Provide the [x, y] coordinate of the cell's center where the given text is located.  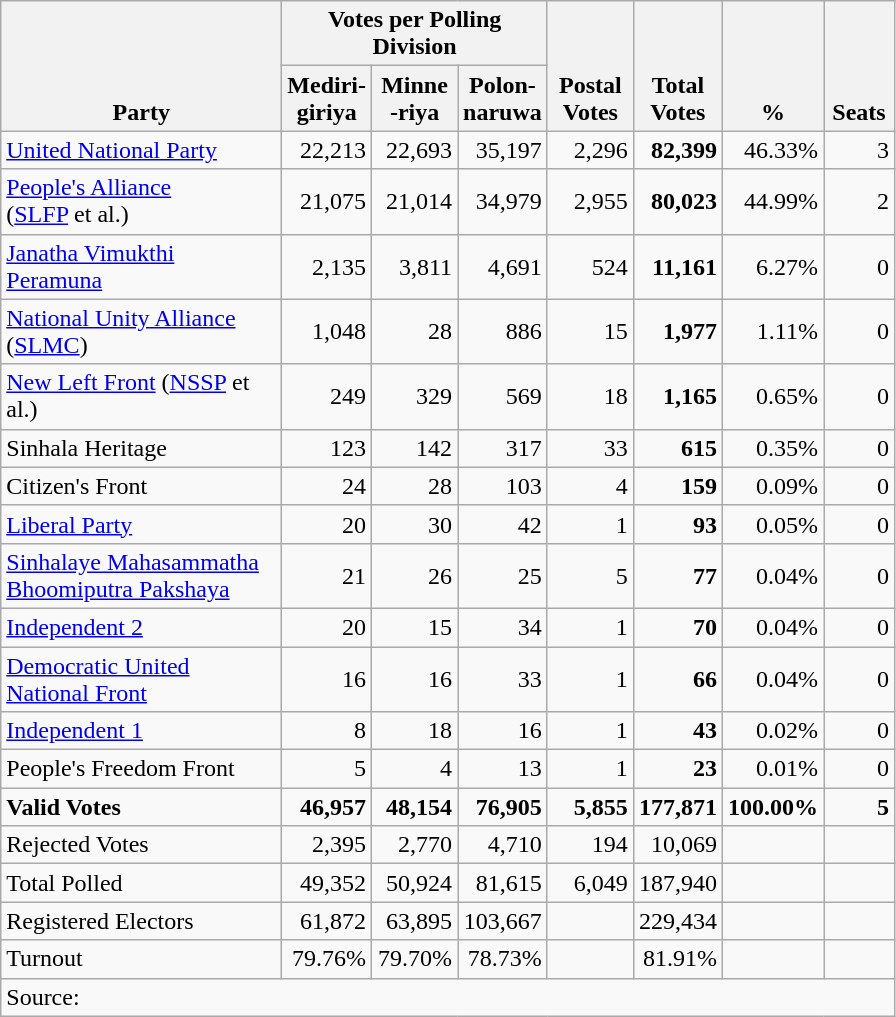
Seats [860, 66]
103 [503, 486]
142 [415, 448]
1,048 [327, 332]
0.09% [772, 486]
1,977 [678, 332]
Liberal Party [142, 524]
% [772, 66]
886 [503, 332]
46,957 [327, 807]
569 [503, 396]
0.65% [772, 396]
66 [678, 678]
249 [327, 396]
22,213 [327, 150]
229,434 [678, 921]
317 [503, 448]
2,395 [327, 845]
615 [678, 448]
Janatha Vimukthi Peramuna [142, 266]
6,049 [590, 883]
Minne-riya [415, 98]
0.01% [772, 769]
Democratic United National Front [142, 678]
123 [327, 448]
81,615 [503, 883]
159 [678, 486]
93 [678, 524]
24 [327, 486]
Rejected Votes [142, 845]
50,924 [415, 883]
82,399 [678, 150]
81.91% [678, 959]
25 [503, 576]
8 [327, 731]
2,770 [415, 845]
42 [503, 524]
26 [415, 576]
61,872 [327, 921]
3 [860, 150]
Sinhalaye Mahasammatha Bhoomiputra Pakshaya [142, 576]
34 [503, 627]
Total Votes [678, 66]
23 [678, 769]
Votes per Polling Division [415, 34]
Total Polled [142, 883]
Independent 2 [142, 627]
103,667 [503, 921]
Independent 1 [142, 731]
194 [590, 845]
21 [327, 576]
44.99% [772, 202]
Mediri-giriya [327, 98]
78.73% [503, 959]
13 [503, 769]
43 [678, 731]
New Left Front (NSSP et al.) [142, 396]
79.70% [415, 959]
49,352 [327, 883]
People's Freedom Front [142, 769]
21,075 [327, 202]
5,855 [590, 807]
34,979 [503, 202]
Turnout [142, 959]
22,693 [415, 150]
Party [142, 66]
Polon-naruwa [503, 98]
1,165 [678, 396]
Sinhala Heritage [142, 448]
30 [415, 524]
6.27% [772, 266]
Registered Electors [142, 921]
National Unity Alliance (SLMC) [142, 332]
46.33% [772, 150]
77 [678, 576]
United National Party [142, 150]
187,940 [678, 883]
0.05% [772, 524]
35,197 [503, 150]
PostalVotes [590, 66]
76,905 [503, 807]
100.00% [772, 807]
Valid Votes [142, 807]
2 [860, 202]
80,023 [678, 202]
11,161 [678, 266]
524 [590, 266]
0.02% [772, 731]
21,014 [415, 202]
Citizen's Front [142, 486]
329 [415, 396]
2,135 [327, 266]
79.76% [327, 959]
3,811 [415, 266]
2,296 [590, 150]
People's Alliance(SLFP et al.) [142, 202]
4,710 [503, 845]
0.35% [772, 448]
70 [678, 627]
48,154 [415, 807]
10,069 [678, 845]
177,871 [678, 807]
2,955 [590, 202]
1.11% [772, 332]
4,691 [503, 266]
Source: [448, 997]
63,895 [415, 921]
